Capture the cell that displays the provided text and extract its (x, y) central coordinate. 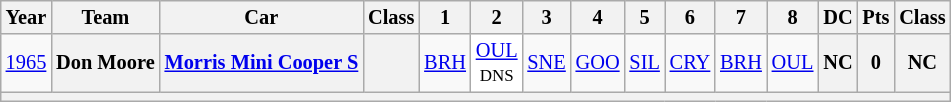
5 (644, 17)
8 (793, 17)
SIL (644, 63)
7 (741, 17)
4 (598, 17)
Pts (876, 17)
OULDNS (497, 63)
1 (445, 17)
CRY (690, 63)
3 (546, 17)
Team (105, 17)
DC (838, 17)
SNE (546, 63)
Year (26, 17)
Don Moore (105, 63)
1965 (26, 63)
OUL (793, 63)
0 (876, 63)
Car (262, 17)
6 (690, 17)
2 (497, 17)
Morris Mini Cooper S (262, 63)
GOO (598, 63)
